Extract the (x, y) coordinate from the center of the cell holding the provided text.  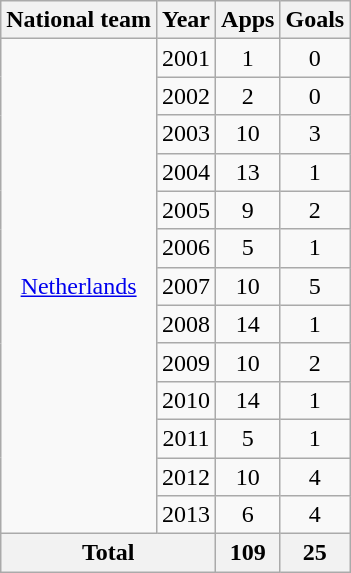
2012 (186, 477)
2010 (186, 400)
2007 (186, 286)
3 (315, 134)
2002 (186, 96)
6 (248, 515)
2008 (186, 324)
2011 (186, 438)
Netherlands (79, 286)
9 (248, 210)
2004 (186, 172)
National team (79, 20)
2003 (186, 134)
109 (248, 553)
Goals (315, 20)
25 (315, 553)
Year (186, 20)
Apps (248, 20)
Total (108, 553)
2001 (186, 58)
2006 (186, 248)
2005 (186, 210)
13 (248, 172)
2009 (186, 362)
2013 (186, 515)
